Provide the (x, y) coordinate of the cell's center where the given text is located.  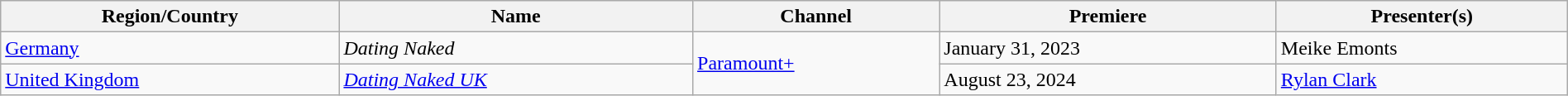
Presenter(s) (1422, 17)
Paramount+ (816, 64)
United Kingdom (170, 79)
Channel (816, 17)
Rylan Clark (1422, 79)
August 23, 2024 (1108, 79)
Meike Emonts (1422, 48)
Name (516, 17)
Premiere (1108, 17)
Region/Country (170, 17)
Dating Naked (516, 48)
Germany (170, 48)
January 31, 2023 (1108, 48)
Dating Naked UK (516, 79)
